Search for the cell housing the specified text and yield its [x, y] center coordinate. 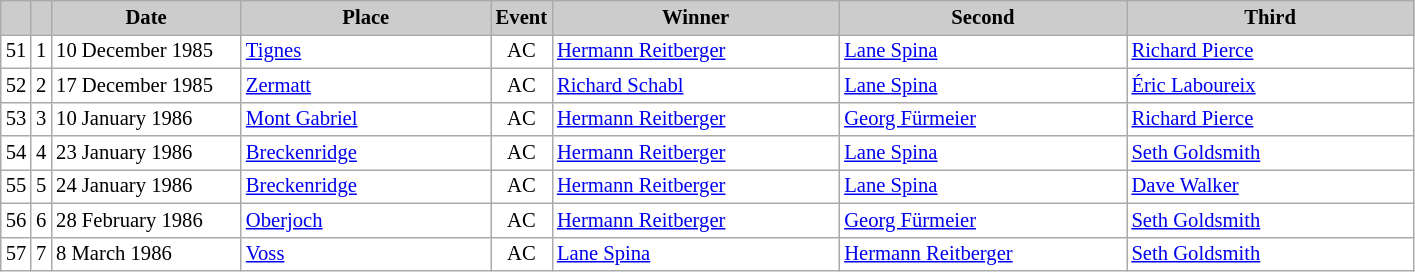
Second [982, 17]
Voss [366, 254]
24 January 1986 [146, 186]
56 [16, 220]
2 [41, 85]
Zermatt [366, 85]
Third [1270, 17]
10 January 1986 [146, 119]
Oberjoch [366, 220]
3 [41, 119]
52 [16, 85]
54 [16, 153]
Richard Schabl [696, 85]
Dave Walker [1270, 186]
10 December 1985 [146, 51]
Éric Laboureix [1270, 85]
Tignes [366, 51]
5 [41, 186]
Winner [696, 17]
6 [41, 220]
Date [146, 17]
51 [16, 51]
1 [41, 51]
8 March 1986 [146, 254]
Place [366, 17]
Mont Gabriel [366, 119]
57 [16, 254]
23 January 1986 [146, 153]
7 [41, 254]
Event [522, 17]
17 December 1985 [146, 85]
28 February 1986 [146, 220]
53 [16, 119]
4 [41, 153]
55 [16, 186]
